Provide the (x, y) coordinate of the cell's center where the given text is located.  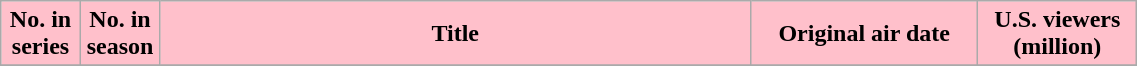
Title (456, 34)
No. inseason (120, 34)
Original air date (864, 34)
U.S. viewers(million) (1058, 34)
No. inseries (41, 34)
